Pinpoint the cell where the given text exists, returning its (x, y) midpoint coordinate. 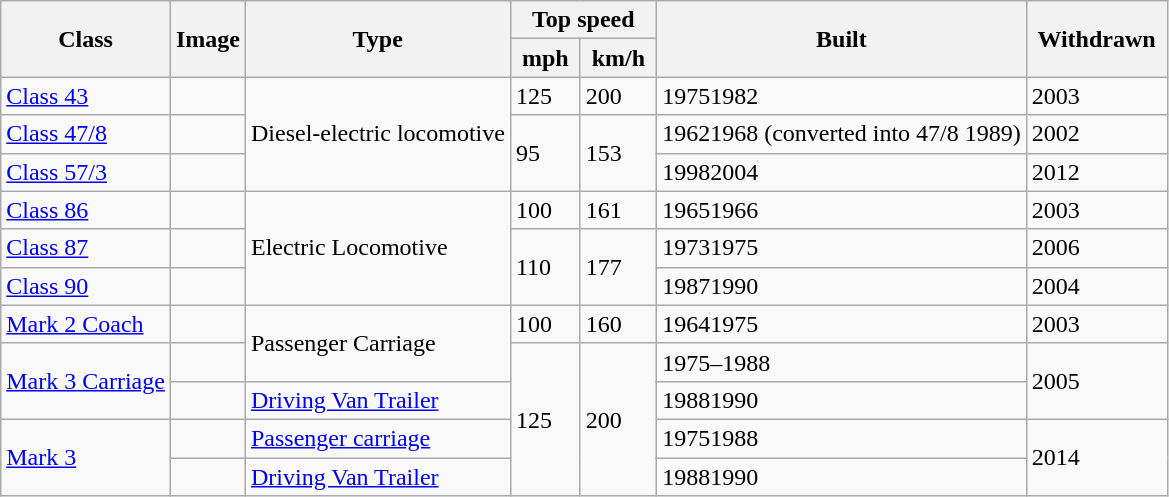
Mark 3 Carriage (86, 381)
153 (618, 153)
19621968 (converted into 47/8 1989) (842, 134)
19751988 (842, 438)
2014 (1096, 457)
Electric Locomotive (378, 248)
2012 (1096, 172)
Diesel-electric locomotive (378, 134)
2006 (1096, 248)
160 (618, 324)
Withdrawn (1096, 39)
Mark 3 (86, 457)
19982004 (842, 172)
1975–1988 (842, 362)
19871990 (842, 286)
Class 43 (86, 96)
19751982 (842, 96)
19651966 (842, 210)
Class 47/8 (86, 134)
Top speed (583, 20)
110 (545, 267)
Built (842, 39)
2004 (1096, 286)
19731975 (842, 248)
Class 57/3 (86, 172)
Passenger Carriage (378, 343)
Image (208, 39)
Class 86 (86, 210)
Mark 2 Coach (86, 324)
161 (618, 210)
2005 (1096, 381)
Class 87 (86, 248)
mph (545, 58)
2002 (1096, 134)
Class (86, 39)
19641975 (842, 324)
Type (378, 39)
Class 90 (86, 286)
Passenger carriage (378, 438)
km/h (618, 58)
177 (618, 267)
95 (545, 153)
